Capture the cell that displays the provided text and extract its (X, Y) central coordinate. 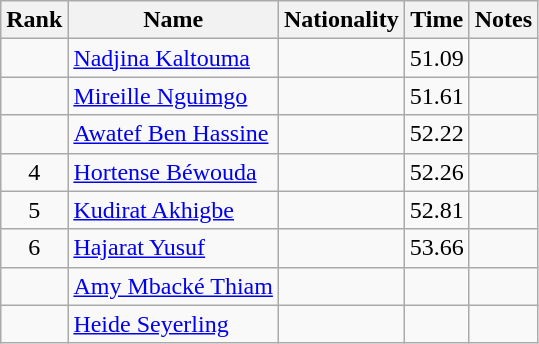
Rank (34, 20)
51.61 (436, 96)
51.09 (436, 58)
Awatef Ben Hassine (174, 134)
5 (34, 210)
Nadjina Kaltouma (174, 58)
52.81 (436, 210)
52.26 (436, 172)
Nationality (341, 20)
Amy Mbacké Thiam (174, 286)
53.66 (436, 248)
6 (34, 248)
Mireille Nguimgo (174, 96)
Heide Seyerling (174, 324)
Name (174, 20)
Hortense Béwouda (174, 172)
52.22 (436, 134)
Kudirat Akhigbe (174, 210)
Notes (503, 20)
Time (436, 20)
4 (34, 172)
Hajarat Yusuf (174, 248)
